Search for the cell housing the specified text and yield its (X, Y) center coordinate. 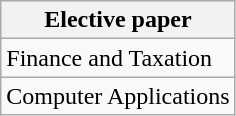
Finance and Taxation (118, 58)
Computer Applications (118, 96)
Elective paper (118, 20)
